Find where the given text appears and provide that cell's center as (X, Y) coordinate. 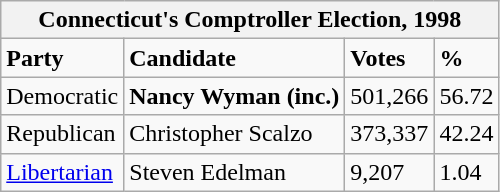
Connecticut's Comptroller Election, 1998 (250, 20)
Votes (390, 58)
1.04 (466, 172)
9,207 (390, 172)
Party (62, 58)
Steven Edelman (234, 172)
Nancy Wyman (inc.) (234, 96)
% (466, 58)
Candidate (234, 58)
Libertarian (62, 172)
Christopher Scalzo (234, 134)
56.72 (466, 96)
373,337 (390, 134)
42.24 (466, 134)
Republican (62, 134)
Democratic (62, 96)
501,266 (390, 96)
